Extract the [x, y] coordinate from the center of the cell holding the provided text.  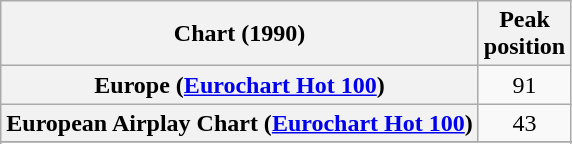
Peakposition [524, 34]
European Airplay Chart (Eurochart Hot 100) [240, 123]
Chart (1990) [240, 34]
43 [524, 123]
Europe (Eurochart Hot 100) [240, 85]
91 [524, 85]
